Pinpoint the cell where the given text exists, returning its [X, Y] midpoint coordinate. 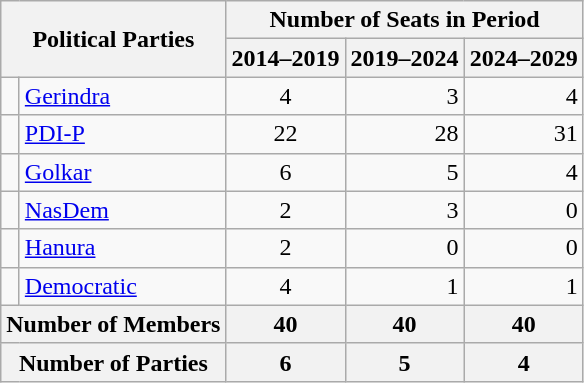
Gerindra [122, 96]
Number of Parties [114, 362]
Democratic [122, 286]
22 [286, 134]
2014–2019 [286, 58]
Political Parties [114, 39]
PDI-P [122, 134]
2024–2029 [524, 58]
28 [404, 134]
NasDem [122, 210]
2019–2024 [404, 58]
31 [524, 134]
Golkar [122, 172]
Number of Members [114, 324]
Hanura [122, 248]
Number of Seats in Period [404, 20]
